Detect which cell encompasses the target text, then output its [X, Y] center coordinate. 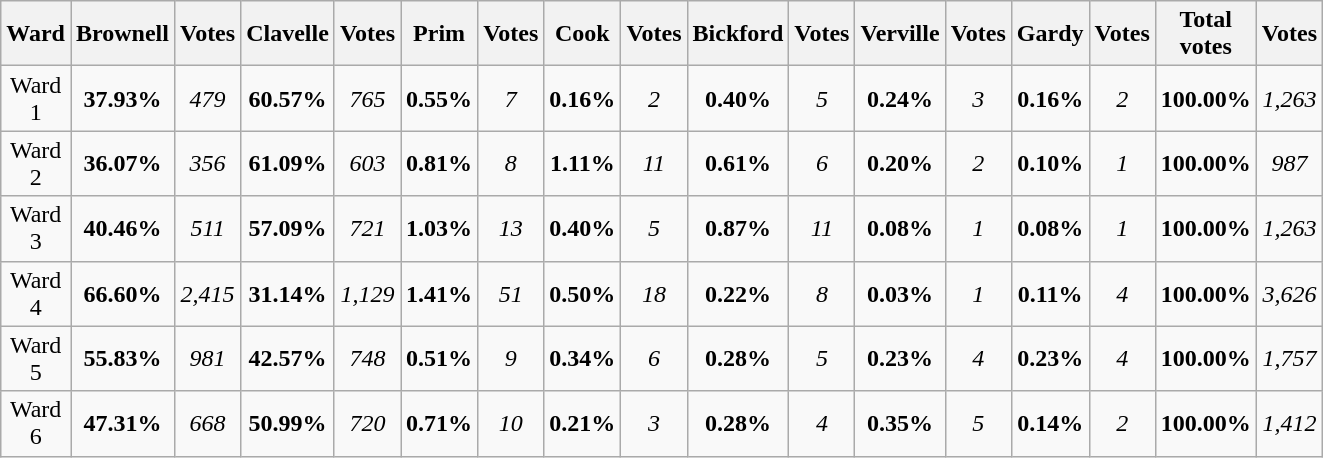
40.46% [122, 228]
Ward 2 [36, 164]
3,626 [1289, 294]
0.20% [900, 164]
37.93% [122, 98]
765 [367, 98]
60.57% [288, 98]
9 [511, 358]
0.03% [900, 294]
0.50% [582, 294]
57.09% [288, 228]
18 [654, 294]
Total votes [1206, 34]
7 [511, 98]
42.57% [288, 358]
0.14% [1050, 424]
Ward 3 [36, 228]
0.22% [738, 294]
0.71% [440, 424]
Ward 5 [36, 358]
356 [207, 164]
1.11% [582, 164]
Ward 4 [36, 294]
1.41% [440, 294]
36.07% [122, 164]
981 [207, 358]
Verville [900, 34]
720 [367, 424]
2,415 [207, 294]
Prim [440, 34]
748 [367, 358]
61.09% [288, 164]
0.55% [440, 98]
603 [367, 164]
50.99% [288, 424]
Brownell [122, 34]
511 [207, 228]
Ward 6 [36, 424]
0.35% [900, 424]
1,129 [367, 294]
0.10% [1050, 164]
Bickford [738, 34]
Clavelle [288, 34]
0.21% [582, 424]
Cook [582, 34]
0.61% [738, 164]
0.24% [900, 98]
668 [207, 424]
1.03% [440, 228]
55.83% [122, 358]
13 [511, 228]
Ward [36, 34]
Gardy [1050, 34]
66.60% [122, 294]
479 [207, 98]
0.81% [440, 164]
Ward 1 [36, 98]
0.34% [582, 358]
10 [511, 424]
721 [367, 228]
1,757 [1289, 358]
987 [1289, 164]
0.11% [1050, 294]
51 [511, 294]
47.31% [122, 424]
0.51% [440, 358]
31.14% [288, 294]
0.87% [738, 228]
1,412 [1289, 424]
